Capture the cell that displays the provided text and extract its (x, y) central coordinate. 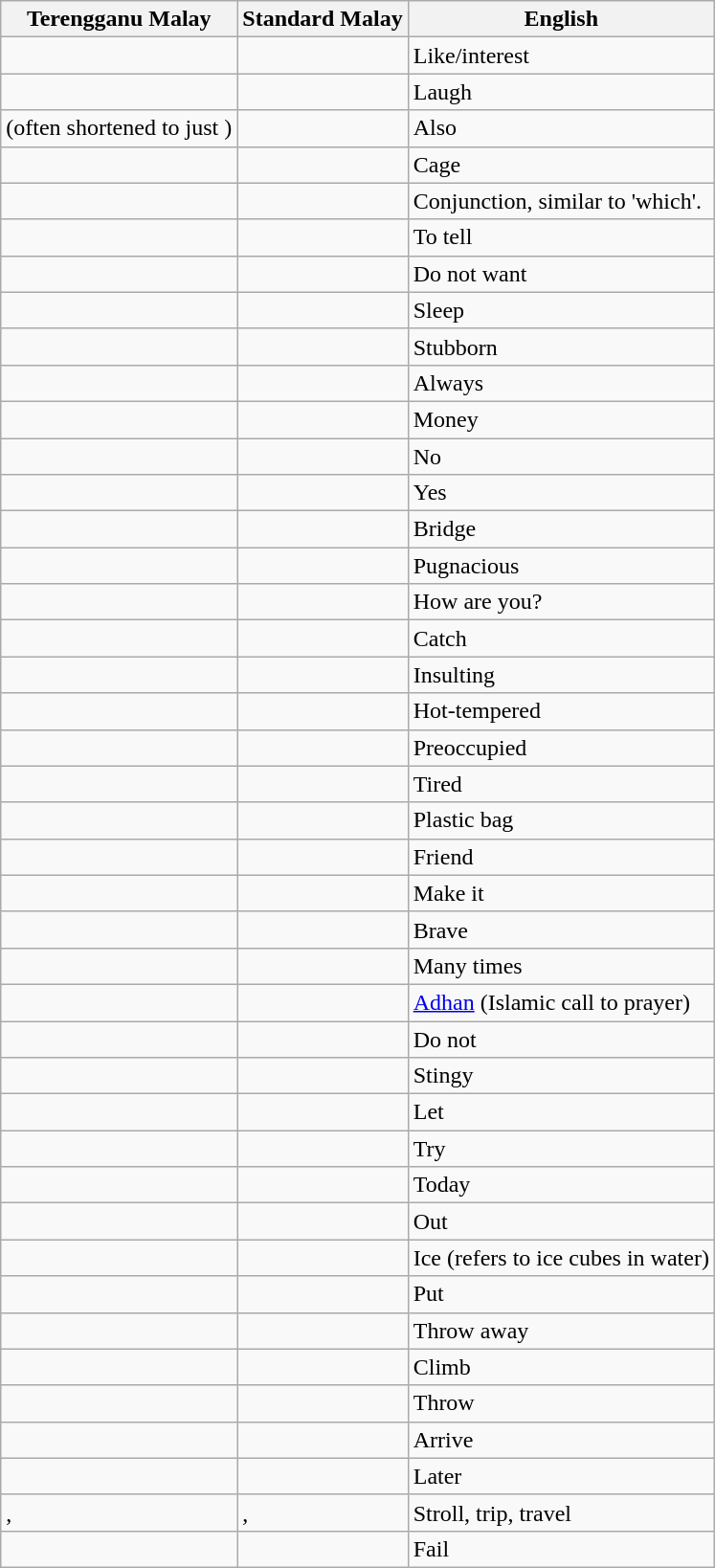
Yes (561, 493)
Many times (561, 966)
Arrive (561, 1440)
To tell (561, 237)
Today (561, 1185)
Preoccupied (561, 748)
Let (561, 1112)
Terengganu Malay (119, 19)
Like/interest (561, 56)
Also (561, 128)
Stroll, trip, travel (561, 1512)
Sleep (561, 310)
Throw (561, 1403)
Climb (561, 1367)
Always (561, 383)
Catch (561, 638)
(often shortened to just ) (119, 128)
Pugnacious (561, 566)
Ice (refers to ice cubes in water) (561, 1258)
English (561, 19)
Put (561, 1294)
Fail (561, 1549)
Adhan (Islamic call to prayer) (561, 1002)
Cage (561, 165)
Hot-tempered (561, 711)
Laugh (561, 92)
Stubborn (561, 347)
Plastic bag (561, 820)
Friend (561, 857)
Throw away (561, 1331)
Make it (561, 893)
Do not (561, 1039)
No (561, 457)
Conjunction, similar to 'which'. (561, 201)
Do not want (561, 274)
Brave (561, 930)
Money (561, 419)
Insulting (561, 675)
Standard Malay (323, 19)
How are you? (561, 602)
Bridge (561, 529)
Out (561, 1221)
Try (561, 1149)
Tired (561, 784)
Later (561, 1476)
Stingy (561, 1076)
